Extract the (x, y) coordinate from the center of the cell holding the provided text.  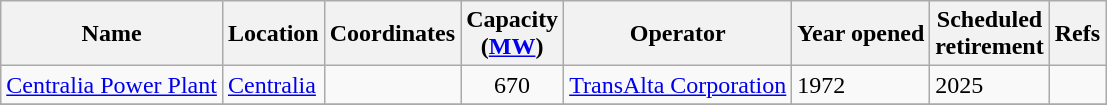
Coordinates (392, 34)
Scheduledretirement (990, 34)
TransAlta Corporation (678, 85)
Location (273, 34)
1972 (861, 85)
Name (112, 34)
Year opened (861, 34)
Capacity(MW) (512, 34)
Refs (1077, 34)
670 (512, 85)
Centralia (273, 85)
2025 (990, 85)
Centralia Power Plant (112, 85)
Operator (678, 34)
